Identify which cell holds the provided text, then report its [X, Y] central coordinate. 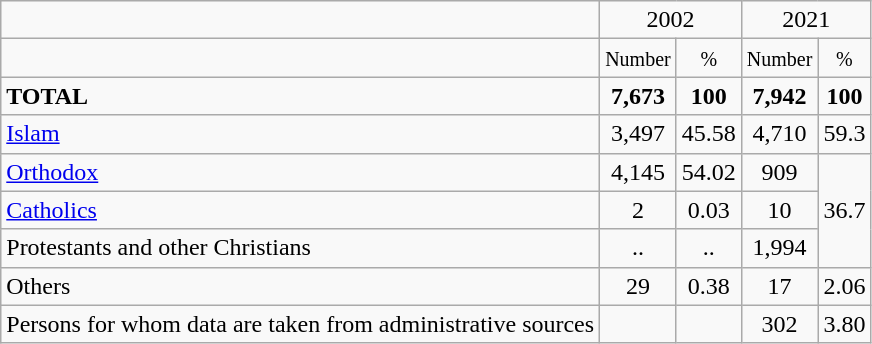
909 [780, 172]
45.58 [708, 134]
2002 [671, 20]
3,497 [638, 134]
36.7 [844, 210]
59.3 [844, 134]
10 [780, 210]
Protestants and other Christians [300, 248]
2.06 [844, 286]
302 [780, 324]
29 [638, 286]
1,994 [780, 248]
3.80 [844, 324]
17 [780, 286]
4,145 [638, 172]
0.38 [708, 286]
Others [300, 286]
54.02 [708, 172]
2021 [806, 20]
0.03 [708, 210]
Islam [300, 134]
4,710 [780, 134]
7,942 [780, 96]
2 [638, 210]
Orthodox [300, 172]
7,673 [638, 96]
TOTAL [300, 96]
Catholics [300, 210]
Persons for whom data are taken from administrative sources [300, 324]
